Find where the given text appears and provide that cell's center as [x, y] coordinate. 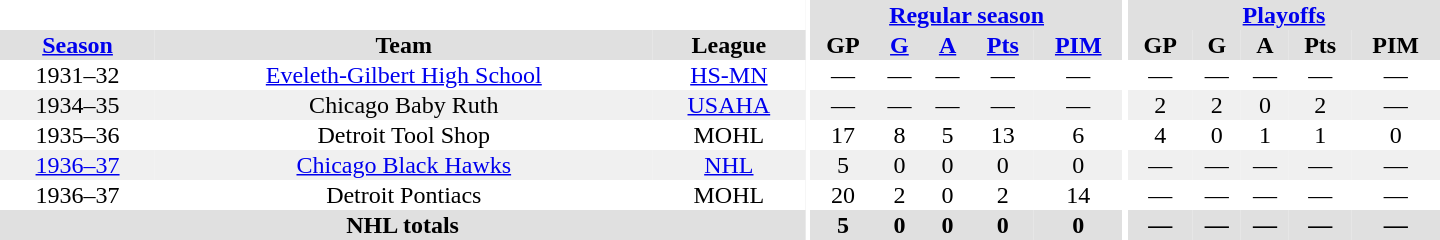
Playoffs [1284, 15]
20 [844, 195]
Regular season [967, 15]
League [728, 45]
4 [1160, 135]
NHL [728, 165]
HS-MN [728, 75]
Detroit Pontiacs [404, 195]
1934–35 [78, 105]
17 [844, 135]
Season [78, 45]
13 [1003, 135]
6 [1078, 135]
8 [899, 135]
Chicago Black Hawks [404, 165]
Chicago Baby Ruth [404, 105]
1931–32 [78, 75]
14 [1078, 195]
Detroit Tool Shop [404, 135]
Eveleth-Gilbert High School [404, 75]
1935–36 [78, 135]
USAHA [728, 105]
Team [404, 45]
NHL totals [402, 225]
